Scan for the cell matching the given text and deliver its (x, y) coordinate at center. 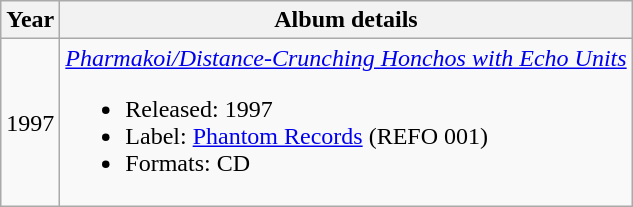
1997 (30, 122)
Year (30, 20)
Pharmakoi/Distance-Crunching Honchos with Echo UnitsReleased: 1997Label: Phantom Records (REFO 001)Formats: CD (346, 122)
Album details (346, 20)
